Pinpoint the cell where the given text exists, returning its (X, Y) midpoint coordinate. 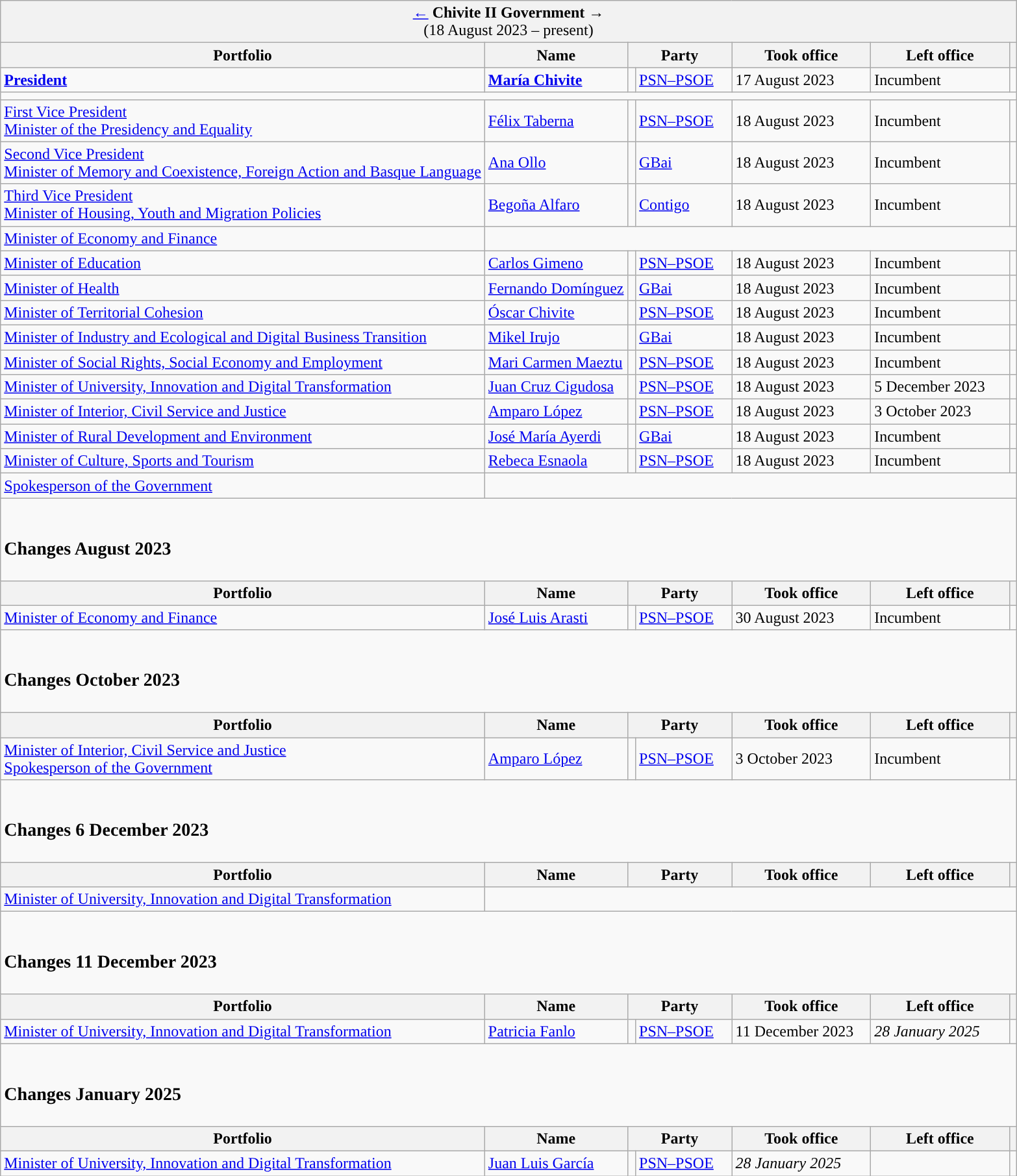
Fernando Domínguez (556, 288)
Minister of Education (243, 263)
← Chivite II Government →(18 August 2023 – present) (509, 22)
President (243, 80)
Félix Taberna (556, 121)
Ana Ollo (556, 162)
17 August 2023 (801, 80)
Minister of Territorial Cohesion (243, 312)
Minister of Industry and Ecological and Digital Business Transition (243, 337)
Carlos Gimeno (556, 263)
Second Vice PresidentMinister of Memory and Coexistence, Foreign Action and Basque Language (243, 162)
Mari Carmen Maeztu (556, 362)
Changes January 2025 (509, 1084)
Changes October 2023 (509, 671)
Patricia Fanlo (556, 1031)
Minister of Interior, Civil Service and Justice (243, 412)
Third Vice PresidentMinister of Housing, Youth and Migration Policies (243, 205)
Juan Luis García (556, 1164)
11 December 2023 (801, 1031)
Begoña Alfaro (556, 205)
5 December 2023 (940, 387)
Changes 6 December 2023 (509, 821)
Minister of Culture, Sports and Tourism (243, 461)
Minister of Rural Development and Environment (243, 436)
Changes August 2023 (509, 539)
Contigo (684, 205)
José María Ayerdi (556, 436)
Minister of Interior, Civil Service and JusticeSpokesperson of the Government (243, 758)
Rebeca Esnaola (556, 461)
José Luis Arasti (556, 618)
Minister of Health (243, 288)
Spokesperson of the Government (243, 486)
Minister of Social Rights, Social Economy and Employment (243, 362)
30 August 2023 (801, 618)
First Vice PresidentMinister of the Presidency and Equality (243, 121)
María Chivite (556, 80)
Changes 11 December 2023 (509, 953)
Juan Cruz Cigudosa (556, 387)
Mikel Irujo (556, 337)
Óscar Chivite (556, 312)
